Extract the (X, Y) coordinate from the center of the cell holding the provided text.  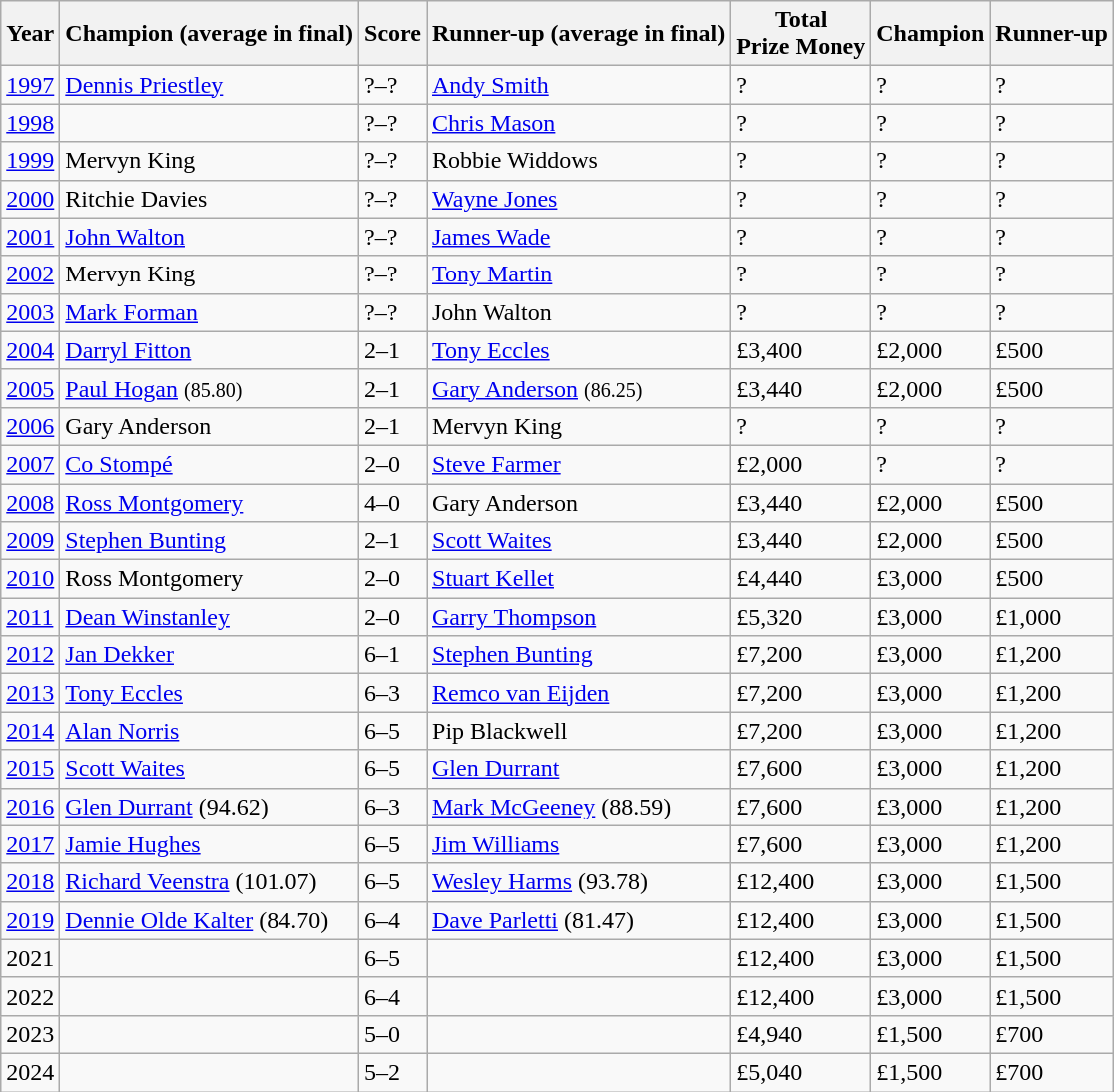
2012 (30, 655)
Jamie Hughes (210, 844)
4–0 (393, 502)
Dennie Olde Kalter (84.70) (210, 920)
£4,940 (801, 1034)
Alan Norris (210, 731)
Runner-up (average in final) (579, 34)
1999 (30, 161)
Year (30, 34)
2016 (30, 807)
Mark Forman (210, 312)
2005 (30, 388)
Jim Williams (579, 844)
2013 (30, 693)
2000 (30, 199)
1998 (30, 123)
2018 (30, 882)
Dave Parletti (81.47) (579, 920)
£4,440 (801, 579)
Remco van Eijden (579, 693)
2002 (30, 274)
Robbie Widdows (579, 161)
2021 (30, 958)
Runner-up (1052, 34)
2014 (30, 731)
6–1 (393, 655)
5–2 (393, 1072)
2017 (30, 844)
2004 (30, 350)
Dean Winstanley (210, 617)
1997 (30, 85)
Stuart Kellet (579, 579)
Dennis Priestley (210, 85)
Score (393, 34)
£1,000 (1052, 617)
Glen Durrant (94.62) (210, 807)
2019 (30, 920)
Chris Mason (579, 123)
Tony Martin (579, 274)
Darryl Fitton (210, 350)
Champion (930, 34)
2008 (30, 502)
Ritchie Davies (210, 199)
James Wade (579, 237)
Wayne Jones (579, 199)
2024 (30, 1072)
Garry Thompson (579, 617)
Mark McGeeney (88.59) (579, 807)
Jan Dekker (210, 655)
2003 (30, 312)
2009 (30, 541)
2015 (30, 769)
2022 (30, 996)
£5,040 (801, 1072)
2001 (30, 237)
2023 (30, 1034)
Paul Hogan (85.80) (210, 388)
Gary Anderson (86.25) (579, 388)
Wesley Harms (93.78) (579, 882)
2007 (30, 464)
2010 (30, 579)
Champion (average in final) (210, 34)
5–0 (393, 1034)
Glen Durrant (579, 769)
Pip Blackwell (579, 731)
2011 (30, 617)
Steve Farmer (579, 464)
Andy Smith (579, 85)
Richard Veenstra (101.07) (210, 882)
2006 (30, 426)
TotalPrize Money (801, 34)
£5,320 (801, 617)
£3,400 (801, 350)
Co Stompé (210, 464)
